Locate the cell with the specified text and output its (x, y) center coordinate. 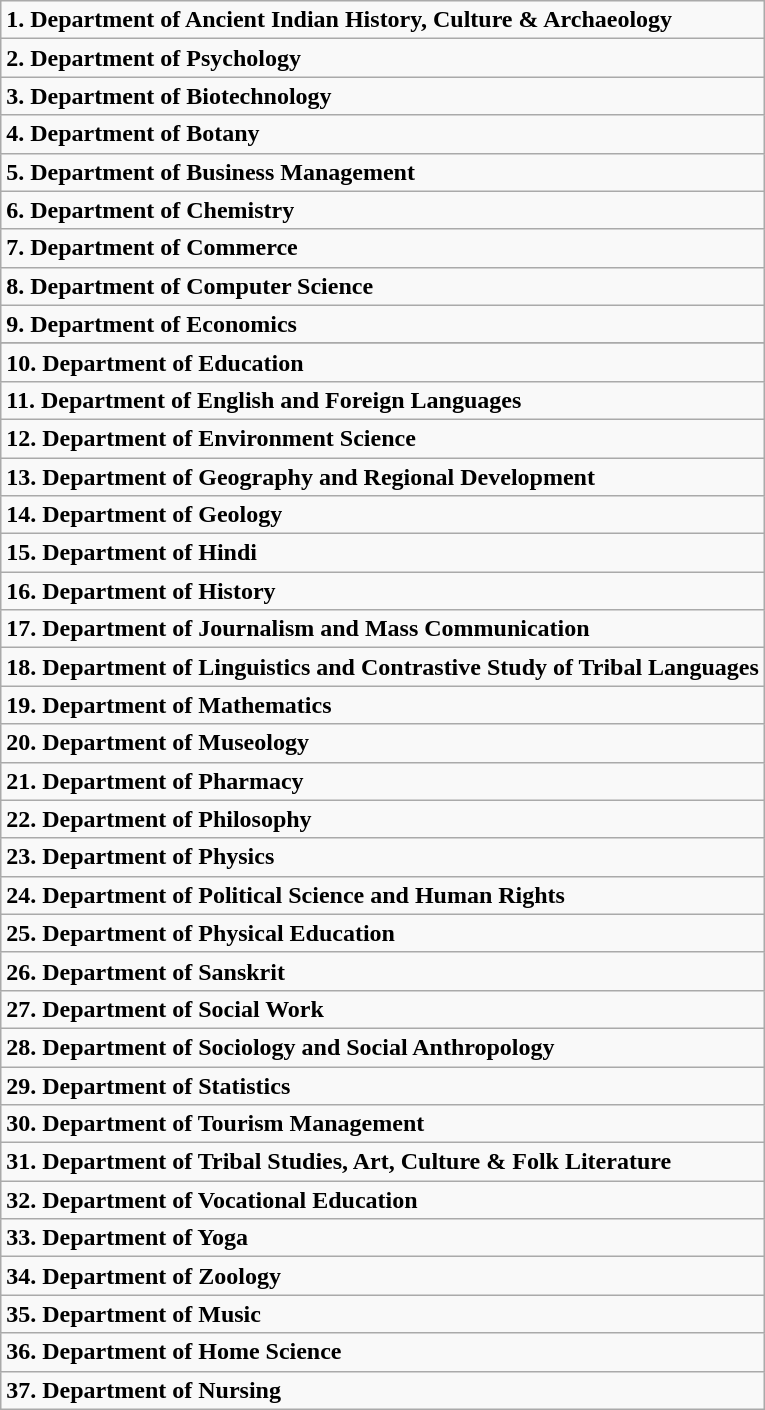
24. Department of Political Science and Human Rights (383, 895)
29. Department of Statistics (383, 1085)
8. Department of Computer Science (383, 286)
35. Department of Music (383, 1314)
23. Department of Physics (383, 857)
12. Department of Environment Science (383, 438)
30. Department of Tourism Management (383, 1124)
21. Department of Pharmacy (383, 781)
14. Department of Geology (383, 515)
20. Department of Museology (383, 743)
19. Department of Mathematics (383, 705)
10. Department of Education (383, 362)
22. Department of Philosophy (383, 819)
13. Department of Geography and Regional Development (383, 477)
4. Department of Botany (383, 134)
9. Department of Economics (383, 324)
33. Department of Yoga (383, 1238)
36. Department of Home Science (383, 1352)
17. Department of Journalism and Mass Communication (383, 629)
15. Department of Hindi (383, 553)
16. Department of History (383, 591)
5. Department of Business Management (383, 172)
25. Department of Physical Education (383, 933)
1. Department of Ancient Indian History, Culture & Archaeology (383, 20)
3. Department of Biotechnology (383, 96)
26. Department of Sanskrit (383, 971)
11. Department of English and Foreign Languages (383, 400)
6. Department of Chemistry (383, 210)
34. Department of Zoology (383, 1276)
31. Department of Tribal Studies, Art, Culture & Folk Literature (383, 1162)
37. Department of Nursing (383, 1390)
2. Department of Psychology (383, 58)
18. Department of Linguistics and Contrastive Study of Tribal Languages (383, 667)
32. Department of Vocational Education (383, 1200)
27. Department of Social Work (383, 1009)
7. Department of Commerce (383, 248)
28. Department of Sociology and Social Anthropology (383, 1047)
